Return (X, Y) of the center of cell containing provided text 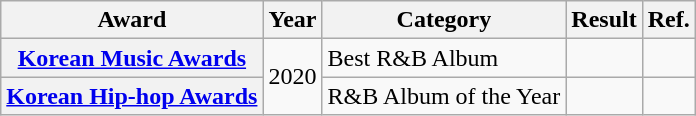
Korean Music Awards (132, 58)
Ref. (668, 20)
2020 (292, 77)
R&B Album of the Year (444, 96)
Award (132, 20)
Korean Hip-hop Awards (132, 96)
Best R&B Album (444, 58)
Category (444, 20)
Result (604, 20)
Year (292, 20)
